Return the (X, Y) coordinate for the center point of the cell that contains the specified text.  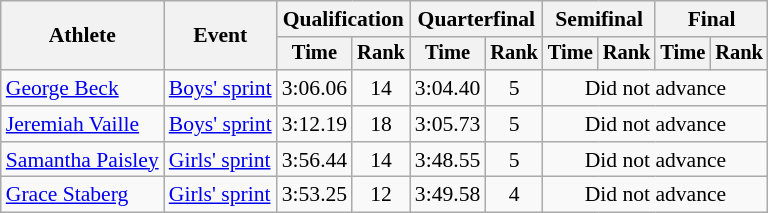
4 (514, 195)
3:48.55 (448, 160)
18 (381, 124)
Final (711, 19)
Jeremiah Vaille (82, 124)
Semifinal (599, 19)
3:53.25 (314, 195)
12 (381, 195)
3:12.19 (314, 124)
Qualification (344, 19)
3:05.73 (448, 124)
3:04.40 (448, 88)
George Beck (82, 88)
Grace Staberg (82, 195)
Athlete (82, 36)
Quarterfinal (476, 19)
3:49.58 (448, 195)
Event (220, 36)
3:06.06 (314, 88)
Samantha Paisley (82, 160)
3:56.44 (314, 160)
